For the text-containing cell, return its midpoint in (x, y) coordinate format. 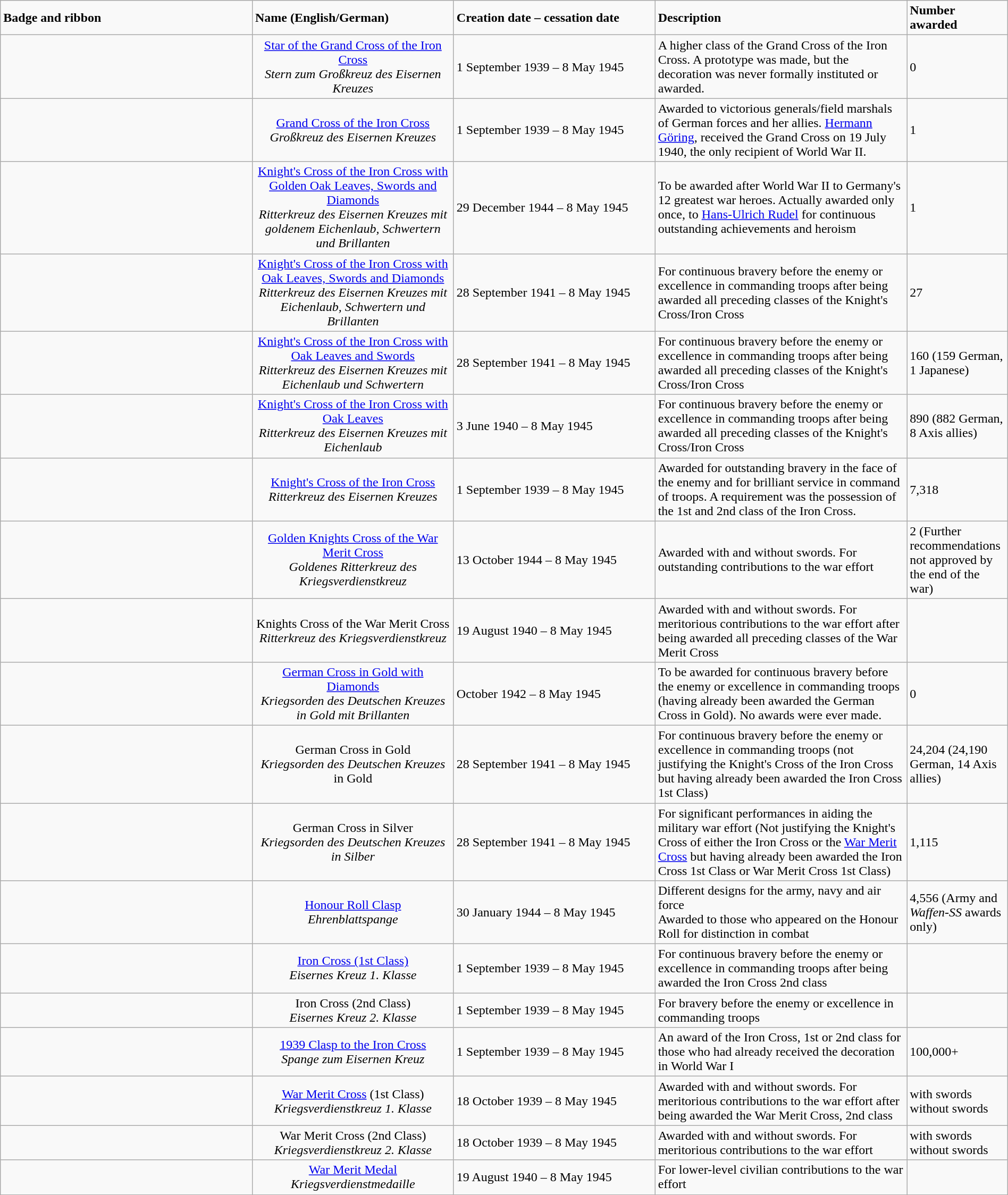
Golden Knights Cross of the War Merit CrossGoldenes Ritterkreuz des Kriegsverdienstkreuz (353, 560)
For lower-level civilian contributions to the war effort (781, 1177)
29 December 1944 – 8 May 1945 (554, 207)
13 October 1944 – 8 May 1945 (554, 560)
Awarded with and without swords. For meritorious contributions to the war effort after being awarded the War Merit Cross, 2nd class (781, 1101)
Badge and ribbon (127, 18)
160 (159 German, 1 Japanese) (957, 363)
Iron Cross (2nd Class)Eisernes Kreuz 2. Klasse (353, 1010)
100,000+ (957, 1052)
War Merit Cross (2nd Class)Kriegsverdienstkreuz 2. Klasse (353, 1143)
For bravery before the enemy or excellence in commanding troops (781, 1010)
Different designs for the army, navy and air forceAwarded to those who appeared on the Honour Roll for distinction in combat (781, 912)
890 (882 German, 8 Axis allies) (957, 426)
3 June 1940 – 8 May 1945 (554, 426)
German Cross in GoldKriegsorden des Deutschen Kreuzes in Gold (353, 764)
German Cross in Gold with DiamondsKriegsorden des Deutschen Kreuzes in Gold mit Brillanten (353, 693)
4,556 (Army and Waffen-SS awards only) (957, 912)
Iron Cross (1st Class)Eisernes Kreuz 1. Klasse (353, 969)
Name (English/German) (353, 18)
Knight's Cross of the Iron Cross with Oak Leaves and SwordsRitterkreuz des Eisernen Kreuzes mit Eichenlaub und Schwertern (353, 363)
Creation date – cessation date (554, 18)
Knights Cross of the War Merit CrossRitterkreuz des Kriegsverdienstkreuz (353, 630)
Awarded with and without swords. For outstanding contributions to the war effort (781, 560)
1939 Clasp to the Iron CrossSpange zum Eisernen Kreuz (353, 1052)
Grand Cross of the Iron CrossGroßkreuz des Eisernen Kreuzes (353, 130)
30 January 1944 – 8 May 1945 (554, 912)
Knight's Cross of the Iron Cross with Oak LeavesRitterkreuz des Eisernen Kreuzes mit Eichenlaub (353, 426)
1,115 (957, 841)
Awarded with and without swords. For meritorious contributions to the war effort (781, 1143)
24,204 (24,190 German, 14 Axis allies) (957, 764)
An award of the Iron Cross, 1st or 2nd class for those who had already received the decoration in World War I (781, 1052)
War Merit Cross (1st Class)Kriegsverdienstkreuz 1. Klasse (353, 1101)
Description (781, 18)
A higher class of the Grand Cross of the Iron Cross. A prototype was made, but the decoration was never formally instituted or awarded. (781, 67)
Knight's Cross of the Iron Cross with Oak Leaves, Swords and DiamondsRitterkreuz des Eisernen Kreuzes mit Eichenlaub, Schwertern und Brillanten (353, 292)
Number awarded (957, 18)
Awarded with and without swords. For meritorious contributions to the war effort after being awarded all preceding classes of the War Merit Cross (781, 630)
27 (957, 292)
War Merit MedalKriegsverdienstmedaille (353, 1177)
2 (Further recommendations not approved by the end of the war) (957, 560)
October 1942 – 8 May 1945 (554, 693)
Knight's Cross of the Iron CrossRitterkreuz des Eisernen Kreuzes (353, 489)
Honour Roll ClaspEhrenblattspange (353, 912)
7,318 (957, 489)
Star of the Grand Cross of the Iron CrossStern zum Großkreuz des Eisernen Kreuzes (353, 67)
For continuous bravery before the enemy or excellence in commanding troops after being awarded the Iron Cross 2nd class (781, 969)
German Cross in SilverKriegsorden des Deutschen Kreuzes in Silber (353, 841)
